Locate the cell with the specified text and output its (X, Y) center coordinate. 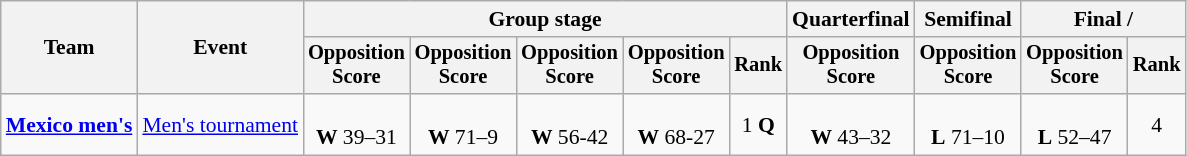
Quarterfinal (851, 19)
W 43–32 (851, 124)
W 39–31 (356, 124)
4 (1157, 124)
Mexico men's (70, 124)
Final / (1103, 19)
Group stage (545, 19)
W 68-27 (676, 124)
L 71–10 (968, 124)
W 71–9 (464, 124)
W 56-42 (570, 124)
L 52–47 (1074, 124)
Men's tournament (220, 124)
Semifinal (968, 19)
Event (220, 48)
Team (70, 48)
1 Q (758, 124)
